Capture the cell that displays the provided text and extract its [x, y] central coordinate. 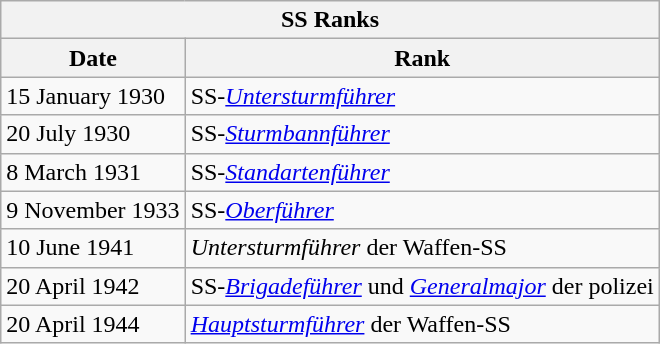
SS Ranks [330, 20]
Untersturmführer der Waffen-SS [422, 248]
SS-Untersturmführer [422, 96]
10 June 1941 [93, 248]
SS-Oberführer [422, 210]
8 March 1931 [93, 172]
SS-Standartenführer [422, 172]
Date [93, 58]
Hauptsturmführer der Waffen-SS [422, 324]
SS-Sturmbannführer [422, 134]
15 January 1930 [93, 96]
20 April 1942 [93, 286]
9 November 1933 [93, 210]
Rank [422, 58]
SS-Brigadeführer und Generalmajor der polizei [422, 286]
20 July 1930 [93, 134]
20 April 1944 [93, 324]
